Find where the given text appears and provide that cell's center as [x, y] coordinate. 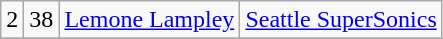
38 [42, 20]
Lemone Lampley [150, 20]
2 [12, 20]
Seattle SuperSonics [341, 20]
